Find where the given text appears and provide that cell's center as [x, y] coordinate. 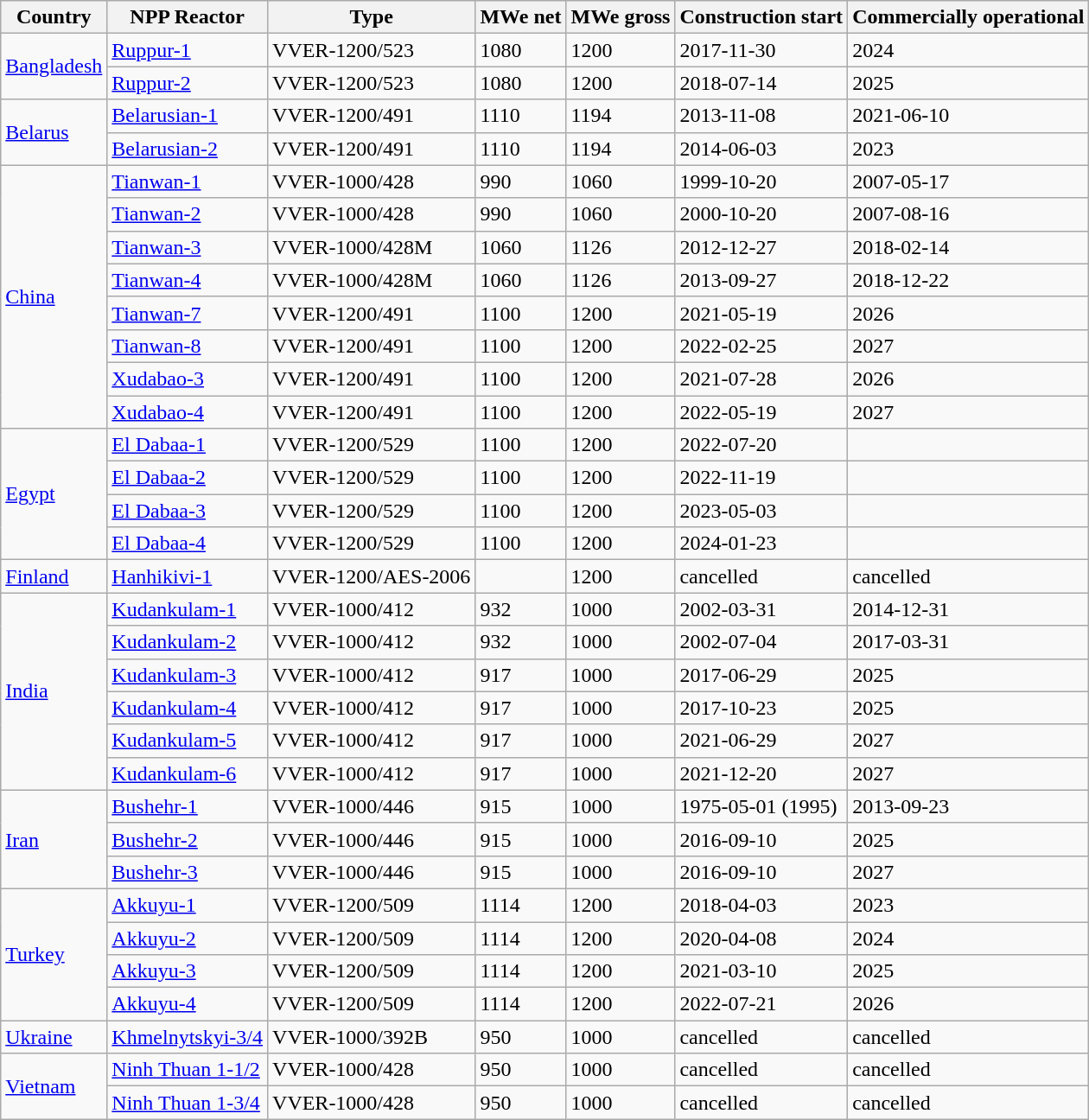
2018-07-14 [761, 83]
NPP Reactor [188, 17]
2021-03-10 [761, 971]
Khmelnytskyi-3/4 [188, 1037]
China [54, 296]
2007-08-16 [968, 214]
2002-03-31 [761, 609]
2022-07-20 [761, 445]
2021-05-19 [761, 313]
2022-05-19 [761, 412]
2013-09-27 [761, 280]
2014-06-03 [761, 149]
2018-04-03 [761, 905]
Vietnam [54, 1086]
Ukraine [54, 1037]
2017-06-29 [761, 675]
VVER-1200/AES-2006 [372, 576]
2021-07-28 [761, 379]
2002-07-04 [761, 642]
Belarusian-1 [188, 116]
Ruppur-2 [188, 83]
Kudankulam-2 [188, 642]
Bushehr-2 [188, 839]
Xudabao-4 [188, 412]
Kudankulam-1 [188, 609]
2022-02-25 [761, 346]
MWe net [520, 17]
Hanhikivi-1 [188, 576]
Type [372, 17]
2013-09-23 [968, 806]
2022-07-21 [761, 1004]
Belarus [54, 132]
Tianwan-4 [188, 280]
2021-12-20 [761, 773]
Ruppur-1 [188, 50]
El Dabaa-2 [188, 478]
2017-10-23 [761, 708]
Ninh Thuan 1-3/4 [188, 1103]
Construction start [761, 17]
2018-02-14 [968, 247]
Akkuyu-2 [188, 938]
El Dabaa-4 [188, 544]
2014-12-31 [968, 609]
Bushehr-1 [188, 806]
2021-06-10 [968, 116]
Finland [54, 576]
India [54, 691]
Xudabao-3 [188, 379]
Kudankulam-6 [188, 773]
2000-10-20 [761, 214]
Kudankulam-3 [188, 675]
Tianwan-3 [188, 247]
Belarusian-2 [188, 149]
Kudankulam-4 [188, 708]
Country [54, 17]
2013-11-08 [761, 116]
Egypt [54, 494]
Kudankulam-5 [188, 741]
1975-05-01 (1995) [761, 806]
Tianwan-2 [188, 214]
MWe gross [621, 17]
El Dabaa-1 [188, 445]
Tianwan-1 [188, 181]
Turkey [54, 954]
2018-12-22 [968, 280]
Akkuyu-1 [188, 905]
2012-12-27 [761, 247]
2020-04-08 [761, 938]
Iran [54, 839]
Akkuyu-4 [188, 1004]
2022-11-19 [761, 478]
2023-05-03 [761, 511]
2017-03-31 [968, 642]
2024-01-23 [761, 544]
2007-05-17 [968, 181]
2017-11-30 [761, 50]
1999-10-20 [761, 181]
VVER-1000/392B [372, 1037]
2021-06-29 [761, 741]
Ninh Thuan 1-1/2 [188, 1070]
El Dabaa-3 [188, 511]
Tianwan-8 [188, 346]
Tianwan-7 [188, 313]
Bangladesh [54, 67]
Akkuyu-3 [188, 971]
Bushehr-3 [188, 872]
Commercially operational [968, 17]
